Pinpoint the cell where the given text exists, returning its (X, Y) midpoint coordinate. 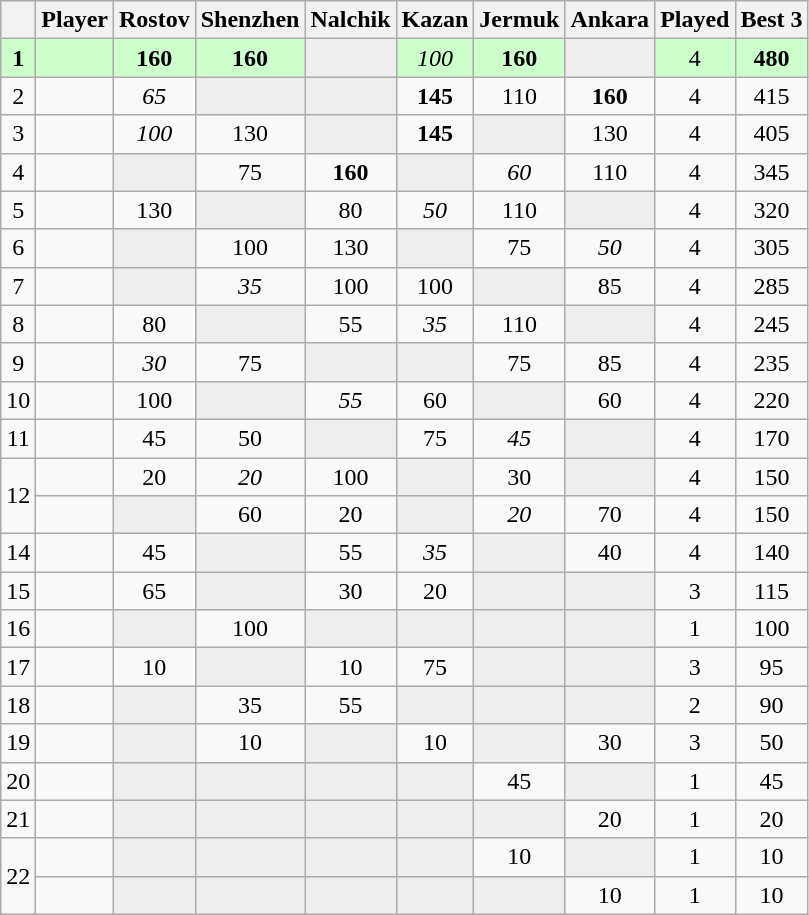
6 (18, 248)
15 (18, 591)
5 (18, 210)
Shenzhen (250, 20)
170 (772, 438)
Played (695, 20)
22 (18, 876)
Rostov (155, 20)
Ankara (610, 20)
345 (772, 172)
115 (772, 591)
320 (772, 210)
140 (772, 553)
14 (18, 553)
245 (772, 324)
Kazan (435, 20)
285 (772, 286)
Nalchik (350, 20)
305 (772, 248)
90 (772, 705)
Jermuk (520, 20)
12 (18, 496)
16 (18, 629)
Player (75, 20)
415 (772, 96)
40 (610, 553)
19 (18, 743)
480 (772, 58)
405 (772, 134)
18 (18, 705)
21 (18, 819)
95 (772, 667)
9 (18, 362)
8 (18, 324)
7 (18, 286)
17 (18, 667)
220 (772, 400)
11 (18, 438)
235 (772, 362)
Best 3 (772, 20)
70 (610, 515)
